Pinpoint the cell where the given text exists, returning its [x, y] midpoint coordinate. 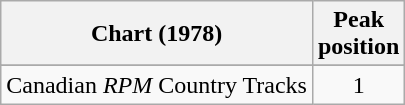
Chart (1978) [157, 34]
Peakposition [358, 34]
Canadian RPM Country Tracks [157, 85]
1 [358, 85]
